Detect which cell encompasses the target text, then output its (x, y) center coordinate. 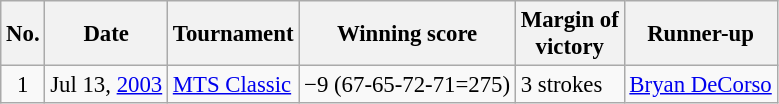
−9 (67-65-72-71=275) (408, 85)
Jul 13, 2003 (106, 85)
Margin ofvictory (570, 34)
No. (23, 34)
Winning score (408, 34)
3 strokes (570, 85)
Date (106, 34)
Runner-up (700, 34)
1 (23, 85)
MTS Classic (234, 85)
Tournament (234, 34)
Bryan DeCorso (700, 85)
